Capture the cell that displays the provided text and extract its (x, y) central coordinate. 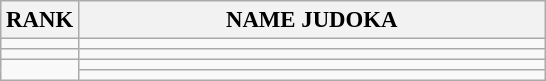
NAME JUDOKA (312, 20)
RANK (40, 20)
